From the cell containing the given text, extract its center point as [x, y] coordinate. 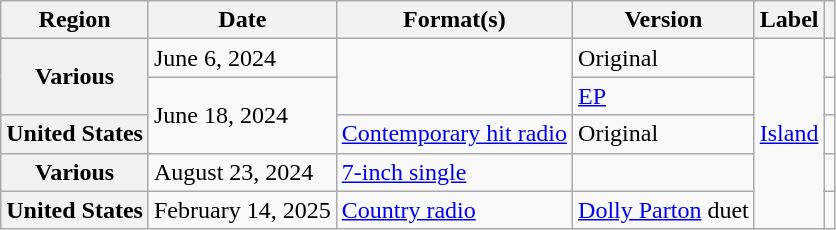
Version [664, 20]
June 18, 2024 [242, 115]
Region [75, 20]
Format(s) [454, 20]
Country radio [454, 210]
Dolly Parton duet [664, 210]
February 14, 2025 [242, 210]
EP [664, 96]
7-inch single [454, 172]
Contemporary hit radio [454, 134]
Island [789, 134]
June 6, 2024 [242, 58]
August 23, 2024 [242, 172]
Label [789, 20]
Date [242, 20]
